Locate the cell with the specified text and output its (X, Y) center coordinate. 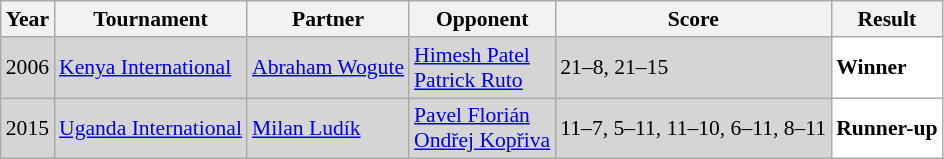
Pavel Florián Ondřej Kopřiva (482, 128)
11–7, 5–11, 11–10, 6–11, 8–11 (693, 128)
Abraham Wogute (328, 68)
Result (886, 19)
Winner (886, 68)
Tournament (150, 19)
Uganda International (150, 128)
Year (28, 19)
21–8, 21–15 (693, 68)
Score (693, 19)
2015 (28, 128)
Kenya International (150, 68)
Runner-up (886, 128)
Partner (328, 19)
Milan Ludík (328, 128)
Himesh Patel Patrick Ruto (482, 68)
2006 (28, 68)
Opponent (482, 19)
